Return (x, y) of the center of cell containing provided text 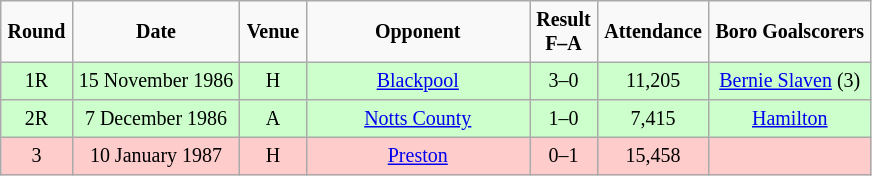
2R (36, 119)
15,458 (652, 157)
1R (36, 82)
10 January 1987 (156, 157)
Preston (418, 157)
Date (156, 32)
Notts County (418, 119)
Attendance (652, 32)
7 December 1986 (156, 119)
A (273, 119)
11,205 (652, 82)
Venue (273, 32)
Round (36, 32)
7,415 (652, 119)
Bernie Slaven (3) (790, 82)
ResultF–A (564, 32)
Hamilton (790, 119)
Opponent (418, 32)
3 (36, 157)
15 November 1986 (156, 82)
Boro Goalscorers (790, 32)
1–0 (564, 119)
Blackpool (418, 82)
3–0 (564, 82)
0–1 (564, 157)
